Locate the cell with the specified text and output its [x, y] center coordinate. 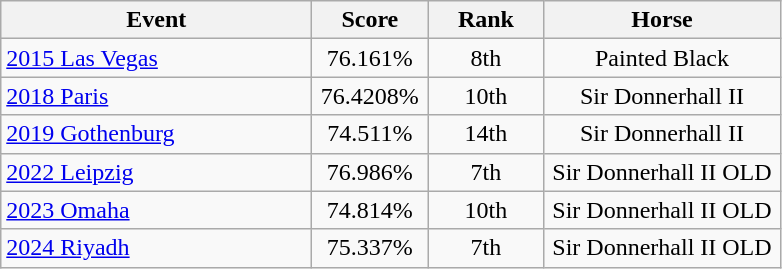
2023 Omaha [156, 210]
2019 Gothenburg [156, 134]
75.337% [370, 248]
Event [156, 20]
74.511% [370, 134]
76.986% [370, 172]
2018 Paris [156, 96]
14th [486, 134]
74.814% [370, 210]
Horse [662, 20]
2024 Riyadh [156, 248]
Painted Black [662, 58]
Rank [486, 20]
8th [486, 58]
Score [370, 20]
2022 Leipzig [156, 172]
76.4208% [370, 96]
2015 Las Vegas [156, 58]
76.161% [370, 58]
